Find where the given text appears and provide that cell's center as (x, y) coordinate. 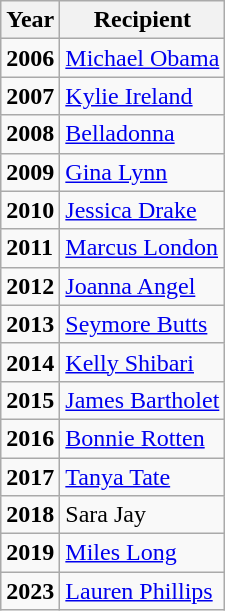
Gina Lynn (142, 172)
Belladonna (142, 134)
2016 (30, 438)
2015 (30, 400)
Tanya Tate (142, 477)
Lauren Phillips (142, 591)
Joanna Angel (142, 286)
Bonnie Rotten (142, 438)
2007 (30, 96)
Michael Obama (142, 58)
James Bartholet (142, 400)
Jessica Drake (142, 210)
2012 (30, 286)
2009 (30, 172)
Kylie Ireland (142, 96)
Miles Long (142, 553)
2014 (30, 362)
2019 (30, 553)
2017 (30, 477)
Sara Jay (142, 515)
2011 (30, 248)
2023 (30, 591)
Marcus London (142, 248)
Year (30, 20)
2008 (30, 134)
2006 (30, 58)
Recipient (142, 20)
2013 (30, 324)
Kelly Shibari (142, 362)
2018 (30, 515)
Seymore Butts (142, 324)
2010 (30, 210)
